Output the [x, y] coordinate of the center of the cell containing the given text.  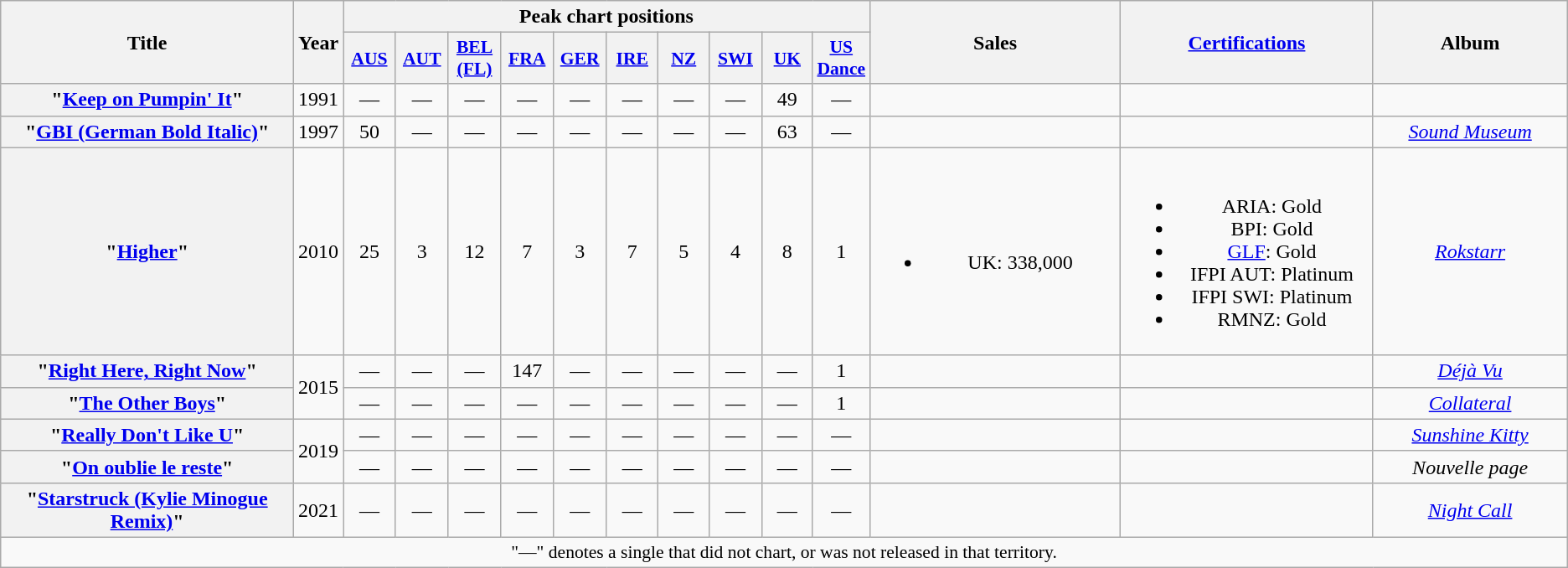
63 [787, 132]
Sales [995, 42]
AUS [370, 59]
2021 [318, 509]
147 [528, 371]
Night Call [1470, 509]
"GBI (German Bold Italic)" [147, 132]
AUT [422, 59]
Sunshine Kitty [1470, 435]
Déjà Vu [1470, 371]
IRE [632, 59]
Sound Museum [1470, 132]
1991 [318, 100]
5 [683, 251]
Title [147, 42]
12 [474, 251]
"—" denotes a single that did not chart, or was not released in that territory. [784, 552]
8 [787, 251]
"Really Don't Like U" [147, 435]
"Keep on Pumpin' It" [147, 100]
BEL (FL) [474, 59]
Year [318, 42]
"On oublie le reste" [147, 467]
4 [735, 251]
SWI [735, 59]
Rokstarr [1470, 251]
1997 [318, 132]
"Higher" [147, 251]
USDance [841, 59]
49 [787, 100]
2019 [318, 451]
Nouvelle page [1470, 467]
"The Other Boys" [147, 403]
25 [370, 251]
UK [787, 59]
"Right Here, Right Now" [147, 371]
GER [580, 59]
50 [370, 132]
FRA [528, 59]
"Starstruck (Kylie Minogue Remix)" [147, 509]
2010 [318, 251]
UK: 338,000 [995, 251]
ARIA: GoldBPI: GoldGLF: GoldIFPI AUT: PlatinumIFPI SWI: PlatinumRMNZ: Gold [1246, 251]
NZ [683, 59]
Certifications [1246, 42]
Album [1470, 42]
Peak chart positions [606, 17]
Collateral [1470, 403]
2015 [318, 387]
